Find where the given text appears and provide that cell's center as (X, Y) coordinate. 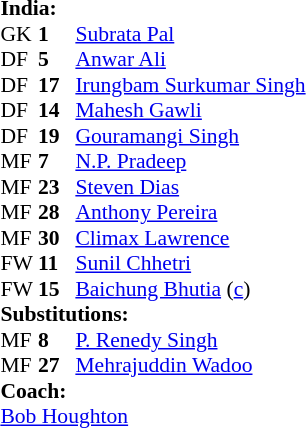
17 (57, 85)
30 (57, 238)
8 (57, 340)
Substitutions: (152, 315)
1 (57, 34)
Mehrajuddin Wadoo (190, 365)
Baichung Bhutia (c) (190, 289)
Sunil Chhetri (190, 263)
28 (57, 213)
Climax Lawrence (190, 238)
Subrata Pal (190, 34)
7 (57, 161)
27 (57, 365)
Gouramangi Singh (190, 136)
N.P. Pradeep (190, 161)
Steven Dias (190, 187)
14 (57, 111)
Irungbam Surkumar Singh (190, 85)
Coach: (152, 391)
Anwar Ali (190, 59)
15 (57, 289)
Mahesh Gawli (190, 111)
11 (57, 263)
23 (57, 187)
GK (19, 34)
Anthony Pereira (190, 213)
P. Renedy Singh (190, 340)
5 (57, 59)
19 (57, 136)
